Locate the cell with the specified text and output its [x, y] center coordinate. 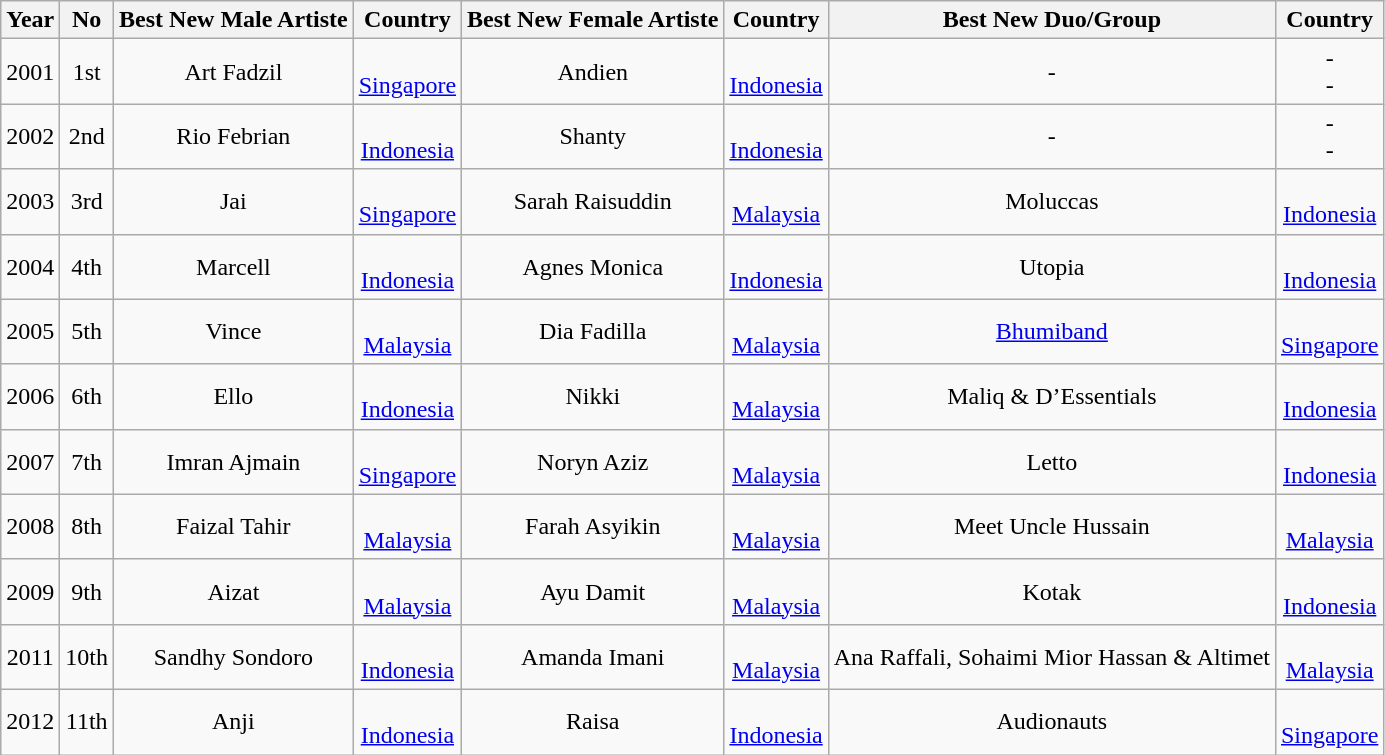
2001 [30, 72]
Marcell [234, 266]
2003 [30, 202]
Ana Raffali, Sohaimi Mior Hassan & Altimet [1052, 656]
Raisa [593, 722]
No [87, 20]
2005 [30, 332]
Best New Male Artiste [234, 20]
Moluccas [1052, 202]
7th [87, 462]
Amanda Imani [593, 656]
Anji [234, 722]
Art Fadzil [234, 72]
Year [30, 20]
4th [87, 266]
8th [87, 526]
11th [87, 722]
5th [87, 332]
2004 [30, 266]
Meet Uncle Hussain [1052, 526]
6th [87, 396]
2011 [30, 656]
Aizat [234, 592]
Ayu Damit [593, 592]
2002 [30, 136]
Faizal Tahir [234, 526]
3rd [87, 202]
2007 [30, 462]
2012 [30, 722]
2nd [87, 136]
Jai [234, 202]
Farah Asyikin [593, 526]
Maliq & D’Essentials [1052, 396]
2008 [30, 526]
Noryn Aziz [593, 462]
Nikki [593, 396]
Best New Duo/Group [1052, 20]
Agnes Monica [593, 266]
Sarah Raisuddin [593, 202]
Rio Febrian [234, 136]
1st [87, 72]
Andien [593, 72]
Utopia [1052, 266]
Ello [234, 396]
Dia Fadilla [593, 332]
Letto [1052, 462]
Audionauts [1052, 722]
2006 [30, 396]
Kotak [1052, 592]
9th [87, 592]
Vince [234, 332]
Bhumiband [1052, 332]
10th [87, 656]
2009 [30, 592]
Shanty [593, 136]
Sandhy Sondoro [234, 656]
Imran Ajmain [234, 462]
Best New Female Artiste [593, 20]
